Output the [x, y] coordinate of the center of the cell containing the given text.  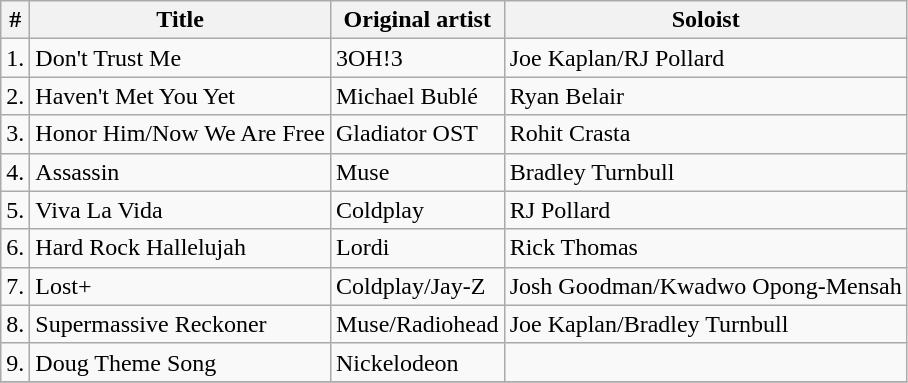
Coldplay [417, 210]
Gladiator OST [417, 134]
Soloist [706, 20]
9. [16, 362]
RJ Pollard [706, 210]
Ryan Belair [706, 96]
7. [16, 286]
Rick Thomas [706, 248]
# [16, 20]
4. [16, 172]
Muse [417, 172]
Bradley Turnbull [706, 172]
8. [16, 324]
3OH!3 [417, 58]
Joe Kaplan/Bradley Turnbull [706, 324]
Hard Rock Hallelujah [180, 248]
Joe Kaplan/RJ Pollard [706, 58]
1. [16, 58]
Supermassive Reckoner [180, 324]
Lost+ [180, 286]
Honor Him/Now We Are Free [180, 134]
Viva La Vida [180, 210]
Muse/Radiohead [417, 324]
Lordi [417, 248]
Assassin [180, 172]
Nickelodeon [417, 362]
3. [16, 134]
Don't Trust Me [180, 58]
Doug Theme Song [180, 362]
Josh Goodman/Kwadwo Opong-Mensah [706, 286]
Title [180, 20]
2. [16, 96]
Haven't Met You Yet [180, 96]
Rohit Crasta [706, 134]
6. [16, 248]
Coldplay/Jay-Z [417, 286]
Michael Bublé [417, 96]
Original artist [417, 20]
5. [16, 210]
